Determine the [x, y] coordinate at the center of the cell enclosing the given text.  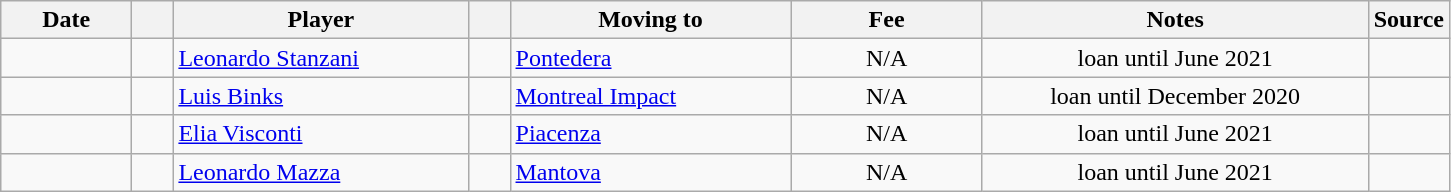
Luis Binks [321, 96]
Elia Visconti [321, 134]
Moving to [650, 20]
Piacenza [650, 134]
Montreal Impact [650, 96]
Mantova [650, 172]
Source [1408, 20]
Pontedera [650, 58]
Date [66, 20]
Notes [1175, 20]
Leonardo Stanzani [321, 58]
Player [321, 20]
loan until December 2020 [1175, 96]
Leonardo Mazza [321, 172]
Fee [886, 20]
